Return the [x, y] coordinate for the center point of the cell that contains the specified text.  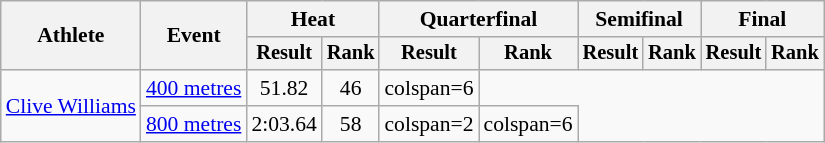
58 [351, 124]
Clive Williams [71, 106]
Athlete [71, 36]
51.82 [284, 88]
400 metres [194, 88]
46 [351, 88]
Quarterfinal [478, 19]
800 metres [194, 124]
Heat [312, 19]
colspan=2 [428, 124]
2:03.64 [284, 124]
Semifinal [640, 19]
Final [762, 19]
Event [194, 36]
